Identify which cell holds the provided text, then report its [x, y] central coordinate. 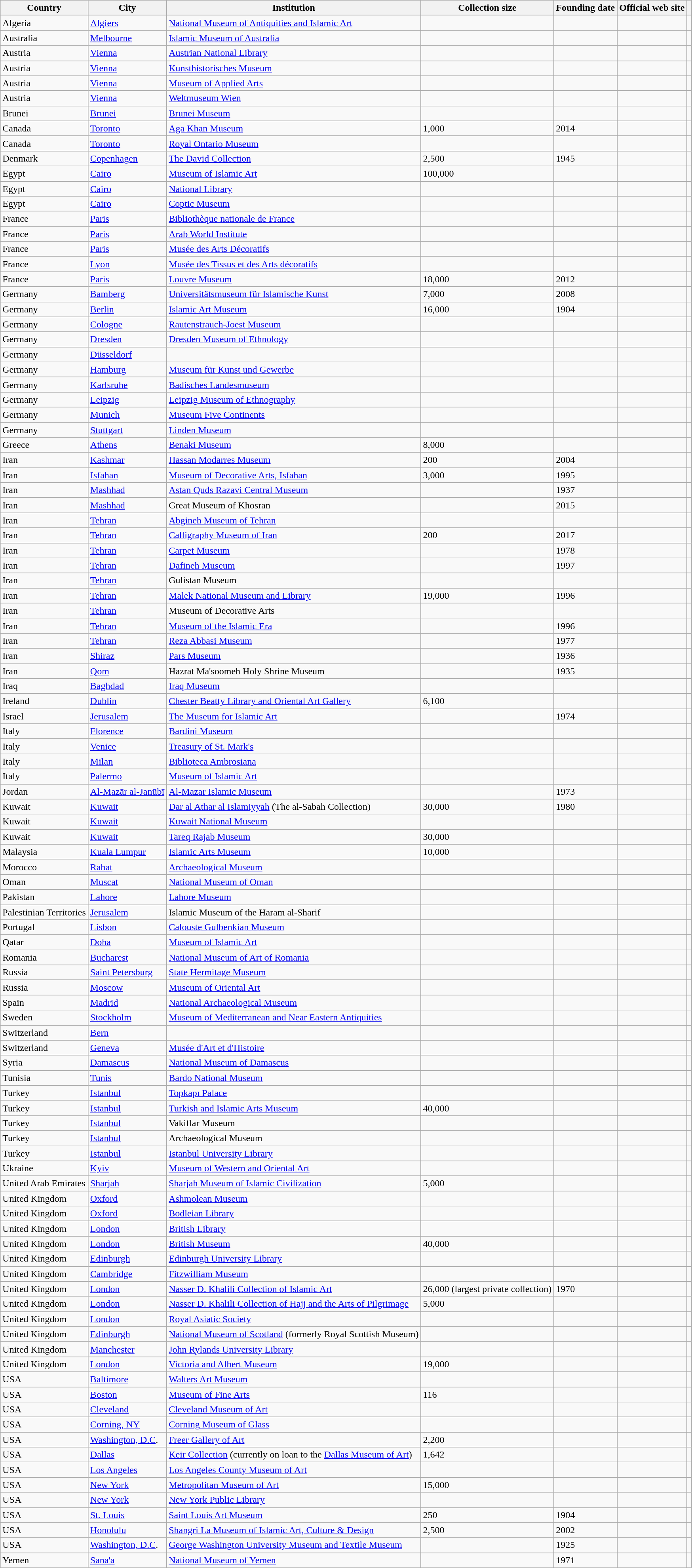
Country [44, 8]
British Museum [294, 1244]
Universitätsmuseum für Islamische Kunst [294, 294]
Sweden [44, 1018]
Fitzwilliam Museum [294, 1274]
Baltimore [127, 1379]
National Museum of Damascus [294, 1063]
Nasser D. Khalili Collection of Hajj and the Arts of Pilgrimage [294, 1304]
Rabat [127, 867]
Dublin [127, 701]
National Museum of Yemen [294, 1560]
1995 [586, 475]
Musée des Arts Décoratifs [294, 249]
Cleveland Museum of Art [294, 1410]
Geneva [127, 1048]
2017 [586, 535]
Baghdad [127, 686]
Bern [127, 1033]
Syria [44, 1063]
Hamburg [127, 369]
British Library [294, 1229]
Iraq [44, 686]
Astan Quds Razavi Central Museum [294, 490]
Stockholm [127, 1018]
Melbourne [127, 38]
Malaysia [44, 852]
Institution [294, 8]
Calouste Gulbenkian Museum [294, 927]
116 [487, 1394]
1973 [586, 792]
Bucharest [127, 957]
1937 [586, 490]
Corning, NY [127, 1425]
1970 [586, 1289]
Brunei Museum [294, 113]
Israel [44, 716]
Dresden [127, 339]
Bardo National Museum [294, 1078]
Linden Museum [294, 430]
10,000 [487, 852]
Venice [127, 746]
Founding date [586, 8]
1997 [586, 565]
Dafineh Museum [294, 565]
Sharjah Museum of Islamic Civilization [294, 1184]
National Museum of Art of Romania [294, 957]
John Rylands University Library [294, 1349]
1980 [586, 807]
Museum of Decorative Arts [294, 611]
Damascus [127, 1063]
2,200 [487, 1440]
Museum of Decorative Arts, Isfahan [294, 475]
Official web site [652, 8]
Copenhagen [127, 158]
1974 [586, 716]
Nasser D. Khalili Collection of Islamic Art [294, 1289]
Islamic Museum of Australia [294, 38]
Museum of Oriental Art [294, 988]
Lyon [127, 264]
Lisbon [127, 927]
Bamberg [127, 294]
Algiers [127, 23]
Islamic Museum of the Haram al-Sharif [294, 912]
Pars Museum [294, 656]
Muscat [127, 882]
Museum of Western and Oriental Art [294, 1168]
Cologne [127, 324]
Treasury of St. Mark's [294, 746]
1977 [586, 641]
18,000 [487, 279]
Islamic Art Museum [294, 309]
Berlin [127, 309]
1935 [586, 671]
Coptic Museum [294, 204]
George Washington University Museum and Textile Museum [294, 1545]
Sharjah [127, 1184]
Boston [127, 1394]
United Arab Emirates [44, 1184]
Malek National Museum and Library [294, 596]
Royal Asiatic Society [294, 1319]
Saint Louis Art Museum [294, 1515]
Rautenstrauch-Joest Museum [294, 324]
Turkish and Islamic Arts Museum [294, 1108]
Carpet Museum [294, 550]
Saint Petersburg [127, 972]
Keir Collection (currently on loan to the Dallas Museum of Art) [294, 1455]
Bodleian Library [294, 1214]
Ireland [44, 701]
The David Collection [294, 158]
Sana'a [127, 1560]
Greece [44, 445]
Oman [44, 882]
Ashmolean Museum [294, 1199]
Musée d'Art et d'Histoire [294, 1048]
1925 [586, 1545]
Topkapı Palace [294, 1093]
Reza Abbasi Museum [294, 641]
15,000 [487, 1485]
Louvre Museum [294, 279]
Kyiv [127, 1168]
Doha [127, 942]
Islamic Arts Museum [294, 852]
Tunis [127, 1078]
2014 [586, 128]
Palermo [127, 776]
Portugal [44, 927]
Badisches Landesmuseum [294, 384]
Karlsruhe [127, 384]
Collection size [487, 8]
Corning Museum of Glass [294, 1425]
Isfahan [127, 475]
Kunsthistorisches Museum [294, 68]
Museum für Kunst und Gewerbe [294, 369]
6,100 [487, 701]
Al-Mazar Islamic Museum [294, 792]
3,000 [487, 475]
Great Museum of Khosran [294, 505]
100,000 [487, 173]
Düsseldorf [127, 354]
Milan [127, 761]
Edinburgh University Library [294, 1259]
State Hermitage Museum [294, 972]
National Archaeological Museum [294, 1003]
National Museum of Scotland (formerly Royal Scottish Museum) [294, 1334]
Chester Beatty Library and Oriental Art Gallery [294, 701]
Madrid [127, 1003]
Iraq Museum [294, 686]
8,000 [487, 445]
16,000 [487, 309]
National Museum of Oman [294, 882]
Al-Mazār al-Janūbī [127, 792]
1936 [586, 656]
Qom [127, 671]
1978 [586, 550]
National Museum of Antiquities and Islamic Art [294, 23]
Jordan [44, 792]
Aga Khan Museum [294, 128]
Pakistan [44, 897]
St. Louis [127, 1515]
Algeria [44, 23]
Leipzig [127, 400]
26,000 (largest private collection) [487, 1289]
Los Angeles County Museum of Art [294, 1470]
Freer Gallery of Art [294, 1440]
Hazrat Ma'soomeh Holy Shrine Museum [294, 671]
Benaki Museum [294, 445]
1945 [586, 158]
Bibliothèque nationale de France [294, 219]
Arab World Institute [294, 234]
Hassan Modarres Museum [294, 460]
Qatar [44, 942]
Victoria and Albert Museum [294, 1364]
Kuwait National Museum [294, 822]
Bardini Museum [294, 731]
Australia [44, 38]
Museum of the Islamic Era [294, 626]
Honolulu [127, 1530]
Stuttgart [127, 430]
Calligraphy Museum of Iran [294, 535]
Walters Art Museum [294, 1379]
Kashmar [127, 460]
Athens [127, 445]
Tareq Rajab Museum [294, 837]
Shangri La Museum of Islamic Art, Culture & Design [294, 1530]
2008 [586, 294]
Leipzig Museum of Ethnography [294, 400]
Romania [44, 957]
Kuala Lumpur [127, 852]
Museum Five Continents [294, 415]
Morocco [44, 867]
Tunisia [44, 1078]
Dresden Museum of Ethnology [294, 339]
Weltmuseum Wien [294, 98]
Dallas [127, 1455]
Cambridge [127, 1274]
2015 [586, 505]
Lahore [127, 897]
Museum of Fine Arts [294, 1394]
1,642 [487, 1455]
Ukraine [44, 1168]
Munich [127, 415]
Moscow [127, 988]
Denmark [44, 158]
1,000 [487, 128]
The Museum for Islamic Art [294, 716]
Yemen [44, 1560]
Lahore Museum [294, 897]
Musée des Tissus et des Arts décoratifs [294, 264]
Dar al Athar al Islamiyyah (The al-Sabah Collection) [294, 807]
2002 [586, 1530]
1971 [586, 1560]
Austrian National Library [294, 53]
Abgineh Museum of Tehran [294, 520]
Istanbul University Library [294, 1153]
7,000 [487, 294]
Palestinian Territories [44, 912]
Shiraz [127, 656]
Metropolitan Museum of Art [294, 1485]
Gulistan Museum [294, 580]
New York Public Library [294, 1500]
Los Angeles [127, 1470]
Biblioteca Ambrosiana [294, 761]
Museum of Applied Arts [294, 83]
Spain [44, 1003]
250 [487, 1515]
Museum of Mediterranean and Near Eastern Antiquities [294, 1018]
Florence [127, 731]
Cleveland [127, 1410]
Vakiflar Museum [294, 1123]
2004 [586, 460]
Manchester [127, 1349]
City [127, 8]
National Library [294, 189]
Royal Ontario Museum [294, 143]
2012 [586, 279]
